Capture the cell that displays the provided text and extract its [X, Y] central coordinate. 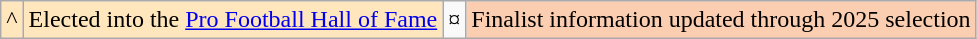
Elected into the Pro Football Hall of Fame [233, 20]
^ [12, 20]
Finalist information updated through 2025 selection [721, 20]
¤ [454, 20]
